Locate the cell with the specified text and output its [X, Y] center coordinate. 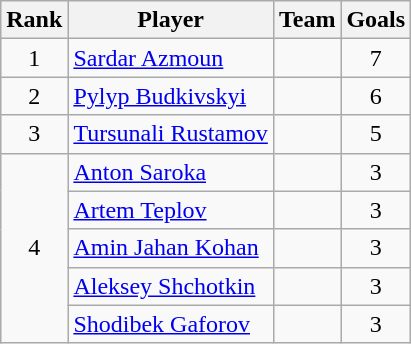
5 [376, 134]
Anton Saroka [171, 172]
4 [34, 248]
Rank [34, 20]
1 [34, 58]
7 [376, 58]
Aleksey Shchotkin [171, 286]
Shodibek Gaforov [171, 324]
Player [171, 20]
2 [34, 96]
6 [376, 96]
Pylyp Budkivskyi [171, 96]
Amin Jahan Kohan [171, 248]
Tursunali Rustamov [171, 134]
Goals [376, 20]
Sardar Azmoun [171, 58]
Team [307, 20]
Artem Teplov [171, 210]
